Find where the given text appears and provide that cell's center as (X, Y) coordinate. 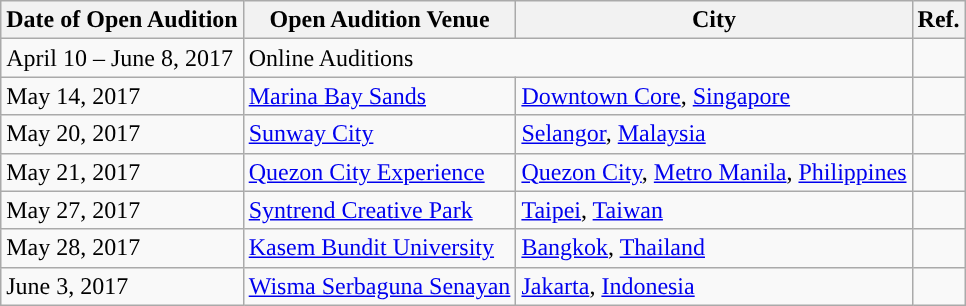
Kasem Bundit University (380, 248)
Online Auditions (578, 58)
April 10 – June 8, 2017 (122, 58)
Syntrend Creative Park (380, 210)
Wisma Serbaguna Senayan (380, 286)
May 21, 2017 (122, 172)
Taipei, Taiwan (714, 210)
Marina Bay Sands (380, 96)
Downtown Core, Singapore (714, 96)
Jakarta, Indonesia (714, 286)
Sunway City (380, 134)
May 28, 2017 (122, 248)
May 14, 2017 (122, 96)
Open Audition Venue (380, 20)
June 3, 2017 (122, 286)
Bangkok, Thailand (714, 248)
Quezon City Experience (380, 172)
May 20, 2017 (122, 134)
May 27, 2017 (122, 210)
Selangor, Malaysia (714, 134)
Ref. (938, 20)
Date of Open Audition (122, 20)
City (714, 20)
Quezon City, Metro Manila, Philippines (714, 172)
